Provide the [X, Y] coordinate of the cell's center where the given text is located.  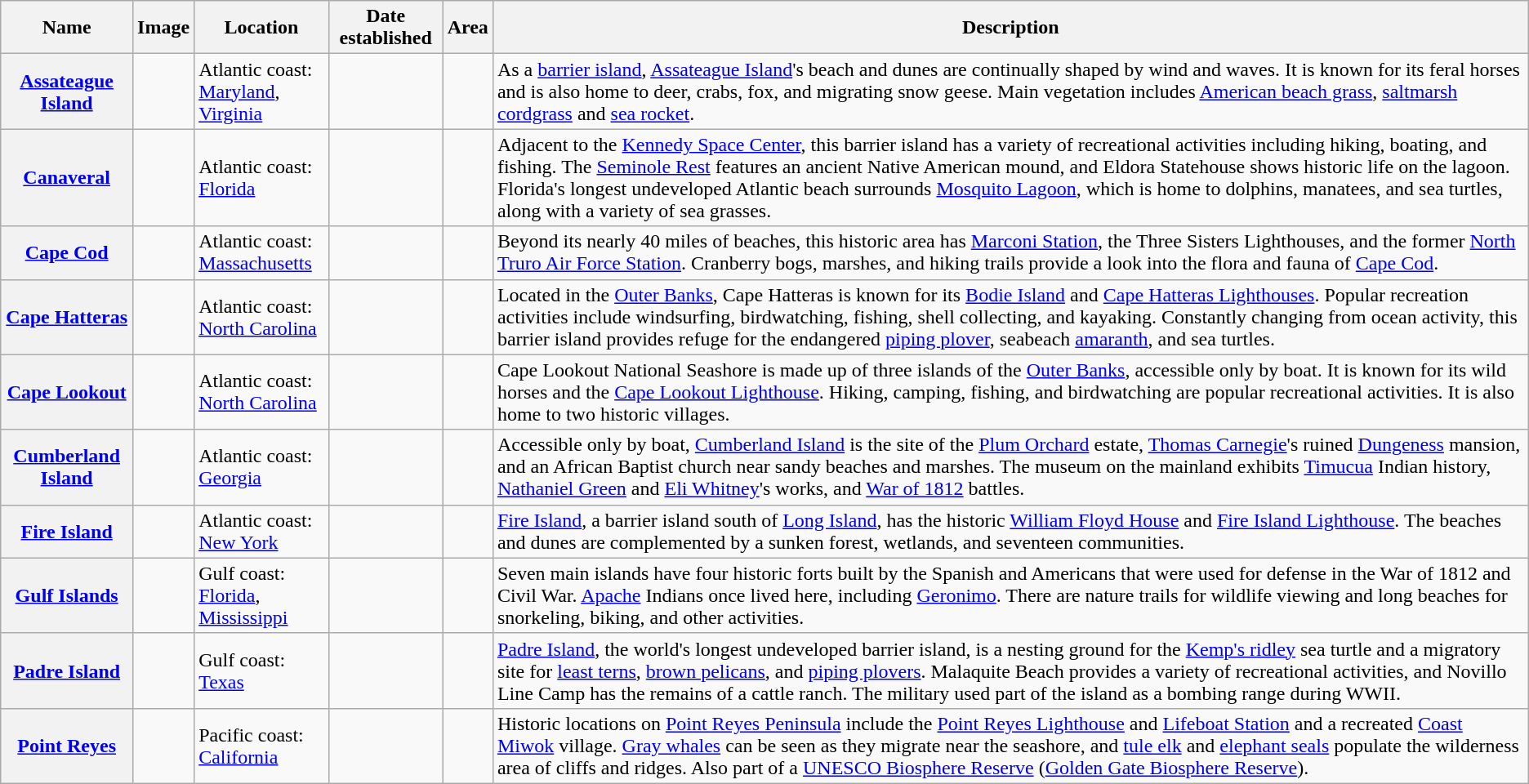
Date established [386, 28]
Atlantic coast: New York [261, 531]
Atlantic coast: Massachusetts [261, 253]
Gulf coast: Florida, Mississippi [261, 595]
Image [163, 28]
Description [1010, 28]
Location [261, 28]
Area [467, 28]
Name [67, 28]
Point Reyes [67, 746]
Atlantic coast: Georgia [261, 467]
Cape Lookout [67, 392]
Gulf coast: Texas [261, 670]
Assateague Island [67, 91]
Fire Island [67, 531]
Gulf Islands [67, 595]
Padre Island [67, 670]
Pacific coast: California [261, 746]
Atlantic coast: Florida [261, 178]
Cumberland Island [67, 467]
Atlantic coast: Maryland, Virginia [261, 91]
Cape Cod [67, 253]
Canaveral [67, 178]
Cape Hatteras [67, 317]
